For the text-containing cell, return its midpoint in (X, Y) coordinate format. 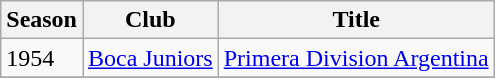
Season (42, 20)
1954 (42, 58)
Boca Juniors (150, 58)
Club (150, 20)
Primera Division Argentina (356, 58)
Title (356, 20)
